Capture the cell that displays the provided text and extract its [x, y] central coordinate. 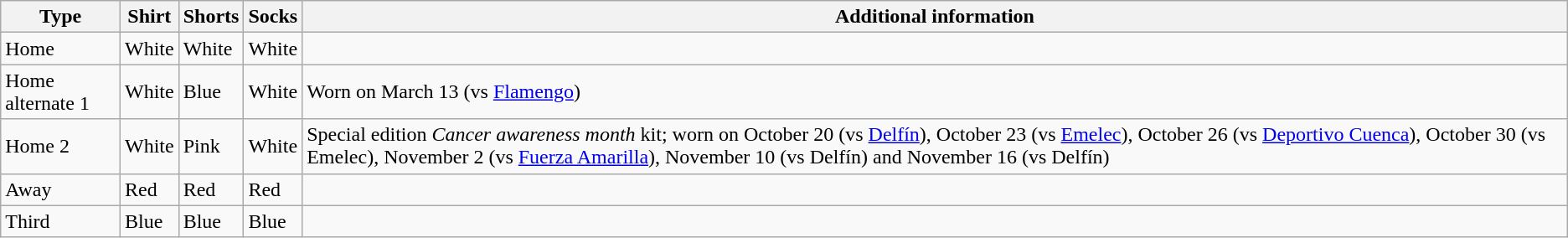
Pink [211, 146]
Shirt [149, 17]
Shorts [211, 17]
Home alternate 1 [60, 92]
Socks [273, 17]
Home 2 [60, 146]
Worn on March 13 (vs Flamengo) [935, 92]
Third [60, 221]
Additional information [935, 17]
Away [60, 189]
Home [60, 49]
Type [60, 17]
